Find where the given text appears and provide that cell's center as (x, y) coordinate. 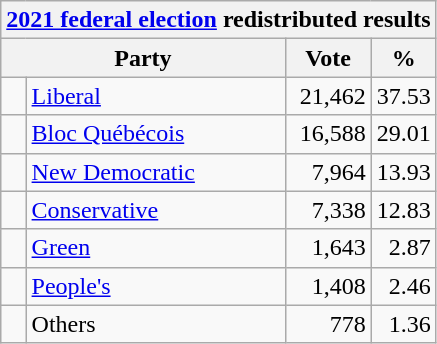
Green (156, 248)
13.93 (404, 172)
37.53 (404, 96)
16,588 (328, 134)
29.01 (404, 134)
Vote (328, 58)
Liberal (156, 96)
7,964 (328, 172)
778 (328, 324)
7,338 (328, 210)
2.46 (404, 286)
Party (143, 58)
1.36 (404, 324)
Others (156, 324)
2.87 (404, 248)
Bloc Québécois (156, 134)
New Democratic (156, 172)
% (404, 58)
Conservative (156, 210)
1,643 (328, 248)
12.83 (404, 210)
21,462 (328, 96)
2021 federal election redistributed results (218, 20)
1,408 (328, 286)
People's (156, 286)
